Output the [X, Y] coordinate of the center of the cell containing the given text.  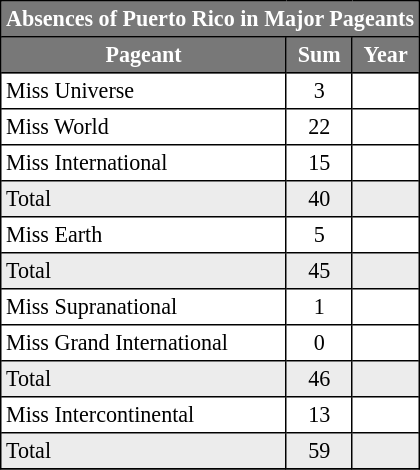
1 [319, 307]
40 [319, 199]
Miss World [144, 127]
Miss Supranational [144, 307]
45 [319, 271]
0 [319, 343]
5 [319, 235]
13 [319, 415]
Miss Grand International [144, 343]
Miss International [144, 163]
Sum [319, 55]
15 [319, 163]
Absences of Puerto Rico in Major Pageants [210, 19]
Miss Earth [144, 235]
Miss Universe [144, 91]
22 [319, 127]
3 [319, 91]
59 [319, 451]
Miss Intercontinental [144, 415]
Pageant [144, 55]
Year [386, 55]
46 [319, 379]
